For the text-containing cell, return its midpoint in [x, y] coordinate format. 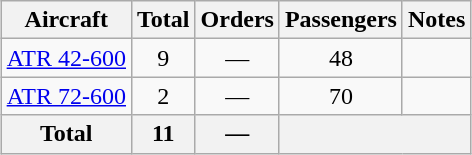
11 [164, 134]
Aircraft [66, 20]
48 [340, 58]
Passengers [340, 20]
ATR 72-600 [66, 96]
ATR 42-600 [66, 58]
9 [164, 58]
70 [340, 96]
Notes [436, 20]
Orders [237, 20]
2 [164, 96]
